Detect which cell encompasses the target text, then output its (X, Y) center coordinate. 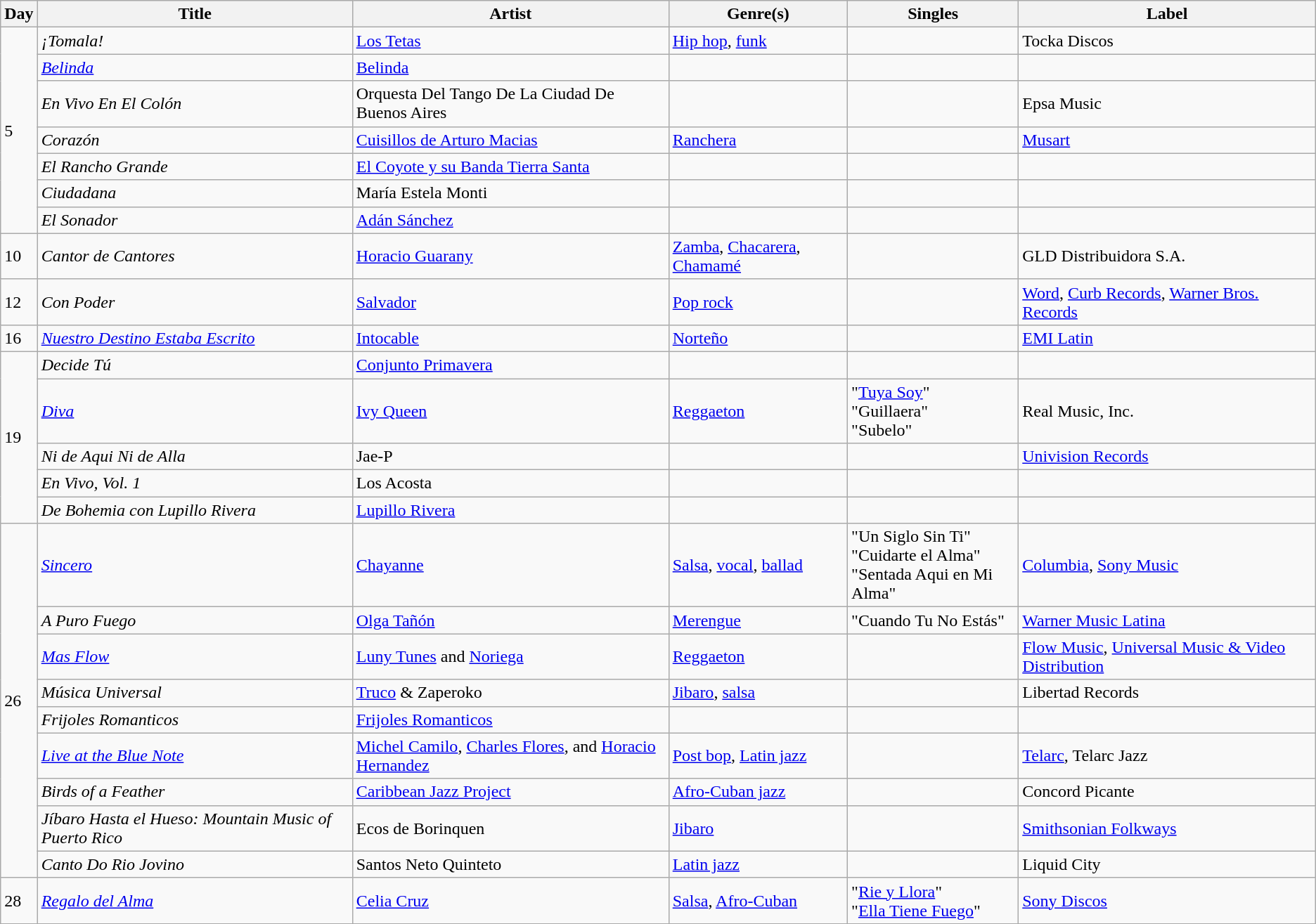
Lupillo Rivera (510, 510)
Jibaro (758, 828)
"Tuya Soy""Guillaera""Subelo" (934, 410)
10 (19, 256)
Telarc, Telarc Jazz (1167, 756)
Con Poder (195, 302)
26 (19, 701)
Liquid City (1167, 864)
Birds of a Feather (195, 792)
Ivy Queen (510, 410)
Ciudadana (195, 193)
Real Music, Inc. (1167, 410)
12 (19, 302)
A Puro Fuego (195, 620)
Chayanne (510, 565)
EMI Latin (1167, 338)
Salsa, vocal, ballad (758, 565)
Afro-Cuban jazz (758, 792)
Mas Flow (195, 656)
19 (19, 437)
Salvador (510, 302)
Nuestro Destino Estaba Escrito (195, 338)
Columbia, Sony Music (1167, 565)
Adán Sánchez (510, 220)
Ranchera (758, 140)
Los Tetas (510, 41)
Conjunto Primavera (510, 365)
Jae-P (510, 457)
Flow Music, Universal Music & Video Distribution (1167, 656)
Zamba, Chacarera, Chamamé (758, 256)
El Rancho Grande (195, 167)
Hip hop, funk (758, 41)
Norteño (758, 338)
Salsa, Afro-Cuban (758, 901)
Sony Discos (1167, 901)
Word, Curb Records, Warner Bros. Records (1167, 302)
Música Universal (195, 693)
Diva (195, 410)
Jíbaro Hasta el Hueso: Mountain Music of Puerto Rico (195, 828)
Day (19, 14)
Concord Picante (1167, 792)
28 (19, 901)
Regalo del Alma (195, 901)
En Vivo, Vol. 1 (195, 483)
Libertad Records (1167, 693)
Horacio Guarany (510, 256)
Ecos de Borinquen (510, 828)
5 (19, 131)
Post bop, Latin jazz (758, 756)
Latin jazz (758, 864)
De Bohemia con Lupillo Rivera (195, 510)
Sincero (195, 565)
Jibaro, salsa (758, 693)
Orquesta Del Tango De La Ciudad De Buenos Aires (510, 104)
"Un Siglo Sin Ti""Cuidarte el Alma""Sentada Aqui en Mi Alma" (934, 565)
Intocable (510, 338)
Musart (1167, 140)
¡Tomala! (195, 41)
Tocka Discos (1167, 41)
Artist (510, 14)
Singles (934, 14)
Los Acosta (510, 483)
Warner Music Latina (1167, 620)
Canto Do Rio Jovino (195, 864)
Label (1167, 14)
Cantor de Cantores (195, 256)
El Sonador (195, 220)
Luny Tunes and Noriega (510, 656)
María Estela Monti (510, 193)
Decide Tú (195, 365)
Smithsonian Folkways (1167, 828)
Santos Neto Quinteto (510, 864)
Pop rock (758, 302)
Univision Records (1167, 457)
Caribbean Jazz Project (510, 792)
En Vivo En El Colón (195, 104)
Cuisillos de Arturo Macias (510, 140)
GLD Distribuidora S.A. (1167, 256)
Genre(s) (758, 14)
"Rie y Llora""Ella Tiene Fuego" (934, 901)
Truco & Zaperoko (510, 693)
Merengue (758, 620)
16 (19, 338)
Live at the Blue Note (195, 756)
Olga Tañón (510, 620)
"Cuando Tu No Estás" (934, 620)
Epsa Music (1167, 104)
Corazón (195, 140)
Celia Cruz (510, 901)
Michel Camilo, Charles Flores, and Horacio Hernandez (510, 756)
Title (195, 14)
El Coyote y su Banda Tierra Santa (510, 167)
Ni de Aqui Ni de Alla (195, 457)
